Extract the (x, y) coordinate from the center of the cell holding the provided text.  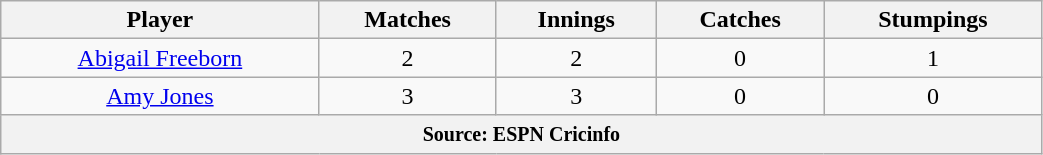
Source: ESPN Cricinfo (522, 134)
Innings (576, 20)
Amy Jones (160, 96)
Stumpings (933, 20)
Matches (408, 20)
Player (160, 20)
1 (933, 58)
Catches (740, 20)
Abigail Freeborn (160, 58)
